Extract the [X, Y] coordinate from the center of the cell holding the provided text.  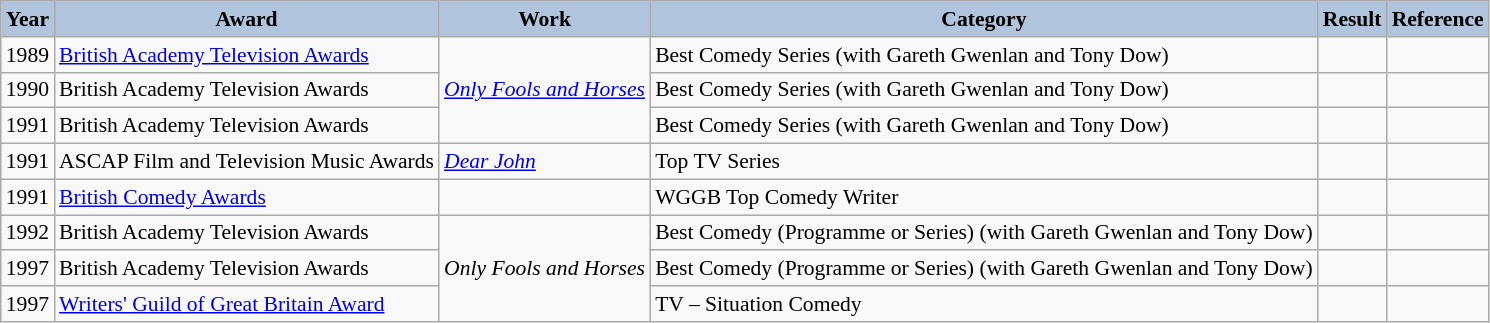
Award [246, 19]
Dear John [544, 162]
ASCAP Film and Television Music Awards [246, 162]
1990 [28, 90]
WGGB Top Comedy Writer [984, 197]
Category [984, 19]
Work [544, 19]
Writers' Guild of Great Britain Award [246, 304]
Reference [1438, 19]
Top TV Series [984, 162]
TV – Situation Comedy [984, 304]
1989 [28, 55]
1992 [28, 233]
British Comedy Awards [246, 197]
Result [1352, 19]
Year [28, 19]
